Return [X, Y] of the center of cell containing provided text 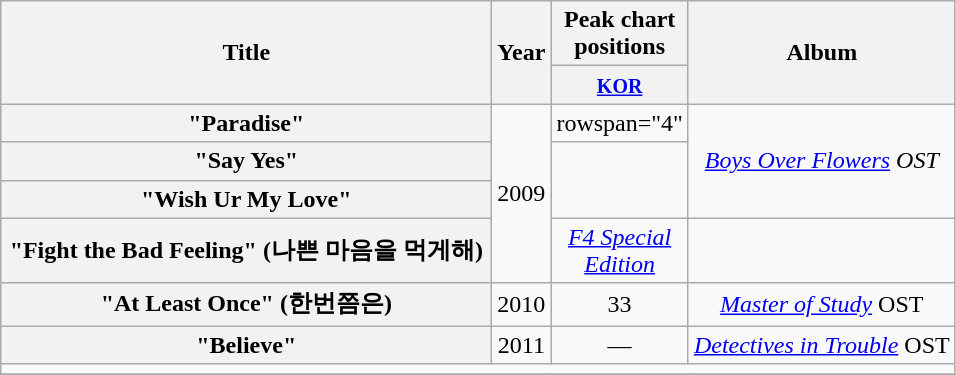
KOR [620, 85]
rowspan="4" [620, 123]
Boys Over Flowers OST [822, 161]
33 [620, 304]
Year [522, 52]
"Wish Ur My Love" [246, 199]
"Believe" [246, 345]
Detectives in Trouble OST [822, 345]
2009 [522, 194]
"Paradise" [246, 123]
Peak chart positions [620, 34]
2010 [522, 304]
"At Least Once" (한번쯤은) [246, 304]
Album [822, 52]
2011 [522, 345]
"Say Yes" [246, 161]
F4 Special Edition [620, 250]
Title [246, 52]
— [620, 345]
Master of Study OST [822, 304]
"Fight the Bad Feeling" (나쁜 마음을 먹게해) [246, 250]
